Scan for the cell matching the given text and deliver its [x, y] coordinate at center. 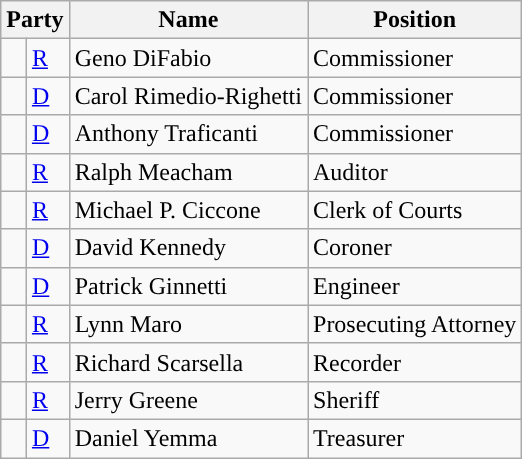
Prosecuting Attorney [415, 324]
David Kennedy [188, 248]
Auditor [415, 172]
Patrick Ginnetti [188, 286]
Lynn Maro [188, 324]
Ralph Meacham [188, 172]
Engineer [415, 286]
Sheriff [415, 400]
Name [188, 20]
Carol Rimedio-Righetti [188, 96]
Clerk of Courts [415, 210]
Jerry Greene [188, 400]
Treasurer [415, 438]
Anthony Traficanti [188, 134]
Daniel Yemma [188, 438]
Michael P. Ciccone [188, 210]
Party [35, 20]
Richard Scarsella [188, 362]
Recorder [415, 362]
Geno DiFabio [188, 58]
Coroner [415, 248]
Position [415, 20]
